Provide the (x, y) coordinate of the cell's center where the given text is located.  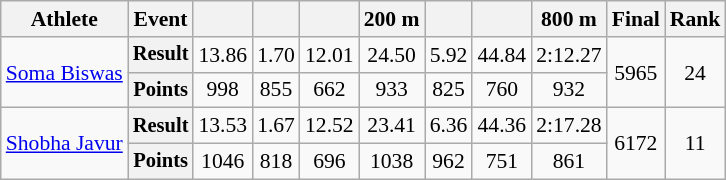
932 (568, 90)
861 (568, 162)
24 (696, 72)
24.50 (392, 55)
Event (161, 19)
751 (502, 162)
825 (449, 90)
Rank (696, 19)
1.67 (276, 126)
13.53 (222, 126)
13.86 (222, 55)
11 (696, 144)
962 (449, 162)
Athlete (64, 19)
1.70 (276, 55)
12.01 (330, 55)
800 m (568, 19)
Shobha Javur (64, 144)
6.36 (449, 126)
5.92 (449, 55)
44.84 (502, 55)
Soma Biswas (64, 72)
760 (502, 90)
696 (330, 162)
5965 (636, 72)
12.52 (330, 126)
818 (276, 162)
1038 (392, 162)
Final (636, 19)
200 m (392, 19)
2:17.28 (568, 126)
6172 (636, 144)
998 (222, 90)
855 (276, 90)
933 (392, 90)
2:12.27 (568, 55)
662 (330, 90)
23.41 (392, 126)
1046 (222, 162)
44.36 (502, 126)
